Scan for the cell matching the given text and deliver its [x, y] coordinate at center. 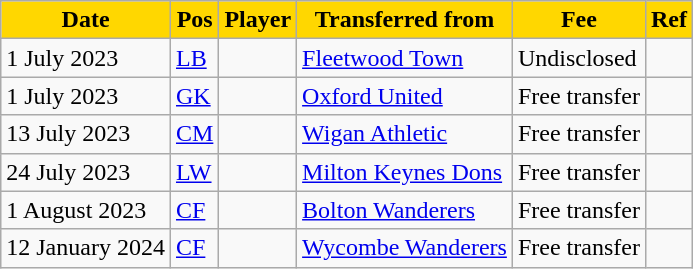
Milton Keynes Dons [405, 172]
Oxford United [405, 96]
1 August 2023 [86, 210]
24 July 2023 [86, 172]
Transferred from [405, 20]
Fleetwood Town [405, 58]
Pos [194, 20]
Wycombe Wanderers [405, 248]
Bolton Wanderers [405, 210]
GK [194, 96]
Wigan Athletic [405, 134]
CM [194, 134]
LW [194, 172]
LB [194, 58]
Undisclosed [578, 58]
13 July 2023 [86, 134]
Player [258, 20]
Ref [668, 20]
Date [86, 20]
Fee [578, 20]
12 January 2024 [86, 248]
